Capture the cell that displays the provided text and extract its [x, y] central coordinate. 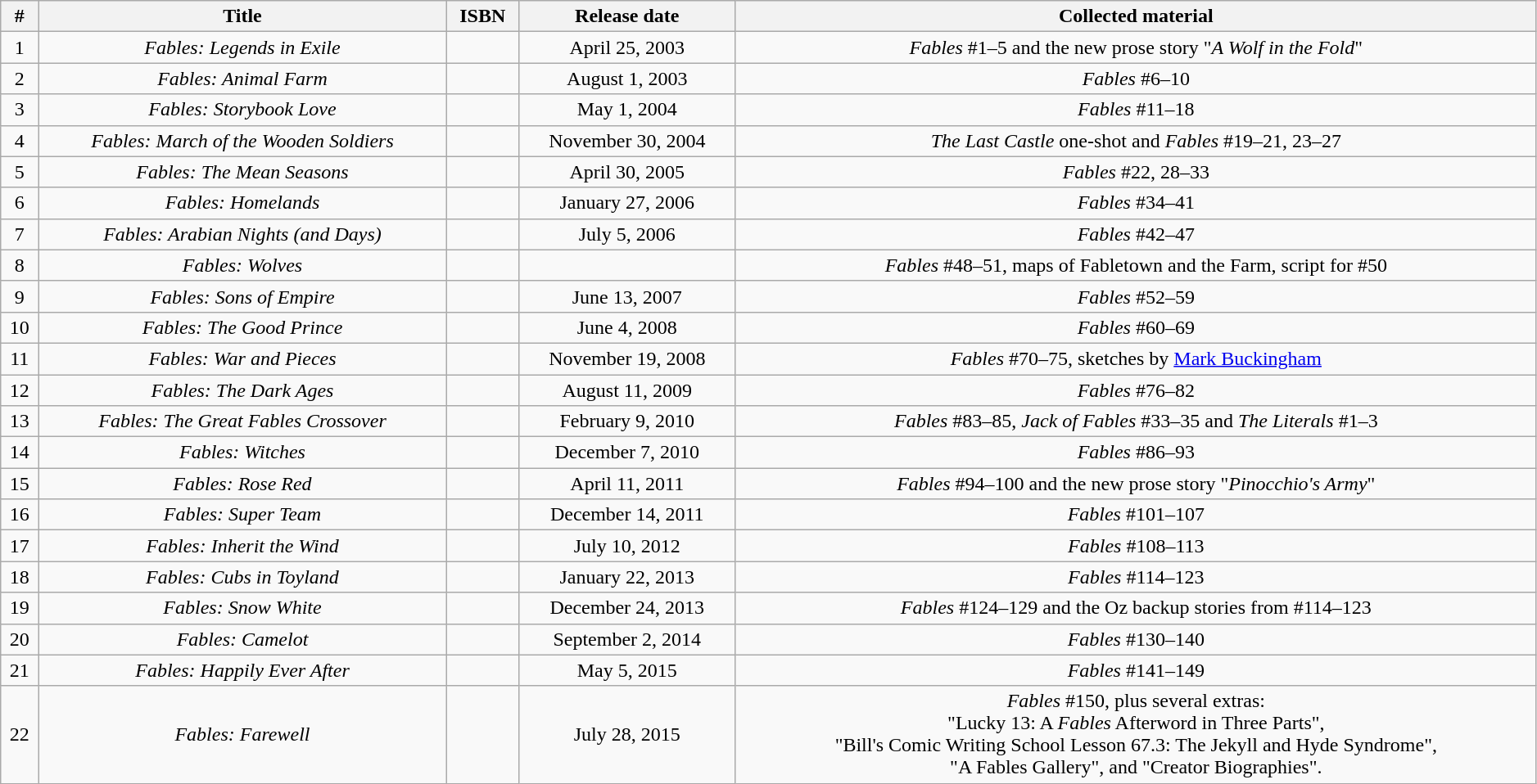
9 [20, 296]
12 [20, 390]
December 24, 2013 [627, 608]
Fables: Farewell [242, 735]
18 [20, 577]
Release date [627, 16]
4 [20, 141]
22 [20, 735]
Fables: Arabian Nights (and Days) [242, 234]
Fables: Camelot [242, 639]
Fables: Inherit the Wind [242, 546]
September 2, 2014 [627, 639]
8 [20, 265]
Fables #22, 28–33 [1136, 172]
Fables: March of the Wooden Soldiers [242, 141]
5 [20, 172]
February 9, 2010 [627, 421]
April 11, 2011 [627, 484]
15 [20, 484]
Fables: War and Pieces [242, 358]
April 25, 2003 [627, 47]
Fables: The Dark Ages [242, 390]
July 5, 2006 [627, 234]
Fables: Sons of Empire [242, 296]
Fables: Snow White [242, 608]
August 11, 2009 [627, 390]
Fables #52–59 [1136, 296]
Fables: Rose Red [242, 484]
Fables #11–18 [1136, 110]
Fables #114–123 [1136, 577]
Fables: The Great Fables Crossover [242, 421]
Fables: Homelands [242, 203]
Fables #83–85, Jack of Fables #33–35 and The Literals #1–3 [1136, 421]
Fables #48–51, maps of Fabletown and the Farm, script for #50 [1136, 265]
January 27, 2006 [627, 203]
April 30, 2005 [627, 172]
16 [20, 515]
Fables #70–75, sketches by Mark Buckingham [1136, 358]
Fables #60–69 [1136, 327]
December 14, 2011 [627, 515]
Fables #76–82 [1136, 390]
July 28, 2015 [627, 735]
7 [20, 234]
11 [20, 358]
# [20, 16]
Fables #101–107 [1136, 515]
14 [20, 453]
Fables #124–129 and the Oz backup stories from #114–123 [1136, 608]
November 30, 2004 [627, 141]
19 [20, 608]
Collected material [1136, 16]
Fables: Legends in Exile [242, 47]
Fables #108–113 [1136, 546]
Fables: Animal Farm [242, 79]
Fables #86–93 [1136, 453]
Fables #94–100 and the new prose story "Pinocchio's Army" [1136, 484]
3 [20, 110]
Fables: Happily Ever After [242, 670]
13 [20, 421]
June 4, 2008 [627, 327]
Fables: Wolves [242, 265]
Fables #1–5 and the new prose story "A Wolf in the Fold" [1136, 47]
Title [242, 16]
20 [20, 639]
Fables: Storybook Love [242, 110]
Fables #130–140 [1136, 639]
January 22, 2013 [627, 577]
2 [20, 79]
Fables #34–41 [1136, 203]
10 [20, 327]
Fables: The Good Prince [242, 327]
17 [20, 546]
ISBN [482, 16]
Fables #141–149 [1136, 670]
August 1, 2003 [627, 79]
December 7, 2010 [627, 453]
6 [20, 203]
21 [20, 670]
June 13, 2007 [627, 296]
Fables: The Mean Seasons [242, 172]
Fables #6–10 [1136, 79]
May 1, 2004 [627, 110]
Fables: Super Team [242, 515]
Fables #42–47 [1136, 234]
Fables: Witches [242, 453]
Fables: Cubs in Toyland [242, 577]
May 5, 2015 [627, 670]
November 19, 2008 [627, 358]
July 10, 2012 [627, 546]
The Last Castle one-shot and Fables #19–21, 23–27 [1136, 141]
1 [20, 47]
